Output the [X, Y] coordinate of the center of the cell containing the given text.  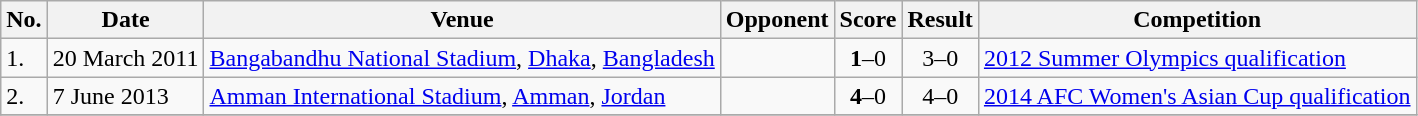
No. [24, 20]
Score [868, 20]
2. [24, 96]
Amman International Stadium, Amman, Jordan [462, 96]
2012 Summer Olympics qualification [1197, 58]
Competition [1197, 20]
Opponent [777, 20]
Result [940, 20]
Venue [462, 20]
3–0 [940, 58]
2014 AFC Women's Asian Cup qualification [1197, 96]
1–0 [868, 58]
1. [24, 58]
7 June 2013 [126, 96]
20 March 2011 [126, 58]
Date [126, 20]
Bangabandhu National Stadium, Dhaka, Bangladesh [462, 58]
